From the cell containing the given text, extract its center point as [X, Y] coordinate. 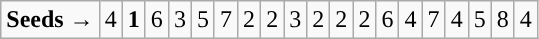
Seeds → [50, 20]
1 [134, 20]
8 [502, 20]
